From the cell containing the given text, extract its center point as (x, y) coordinate. 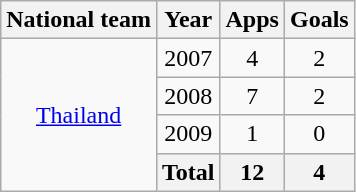
2007 (188, 58)
2008 (188, 96)
Apps (252, 20)
National team (79, 20)
2009 (188, 134)
0 (319, 134)
Total (188, 172)
1 (252, 134)
Year (188, 20)
Goals (319, 20)
7 (252, 96)
Thailand (79, 115)
12 (252, 172)
